Find where the given text appears and provide that cell's center as (x, y) coordinate. 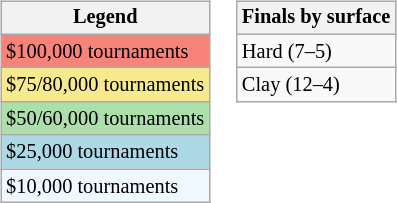
$10,000 tournaments (105, 186)
$25,000 tournaments (105, 152)
Legend (105, 18)
$50/60,000 tournaments (105, 119)
Clay (12–4) (316, 85)
$100,000 tournaments (105, 51)
Hard (7–5) (316, 51)
Finals by surface (316, 18)
$75/80,000 tournaments (105, 85)
